Pinpoint the cell where the given text exists, returning its (x, y) midpoint coordinate. 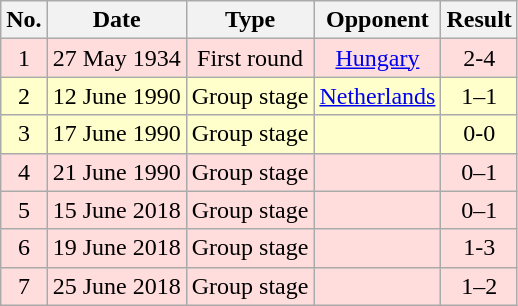
12 June 1990 (116, 96)
1–2 (479, 286)
25 June 2018 (116, 286)
No. (24, 20)
Netherlands (378, 96)
3 (24, 134)
Result (479, 20)
Type (250, 20)
1–1 (479, 96)
4 (24, 172)
19 June 2018 (116, 248)
1 (24, 58)
5 (24, 210)
First round (250, 58)
Hungary (378, 58)
21 June 1990 (116, 172)
0-0 (479, 134)
15 June 2018 (116, 210)
2-4 (479, 58)
1-3 (479, 248)
27 May 1934 (116, 58)
17 June 1990 (116, 134)
7 (24, 286)
6 (24, 248)
Opponent (378, 20)
2 (24, 96)
Date (116, 20)
